Output the [x, y] coordinate of the center of the cell containing the given text.  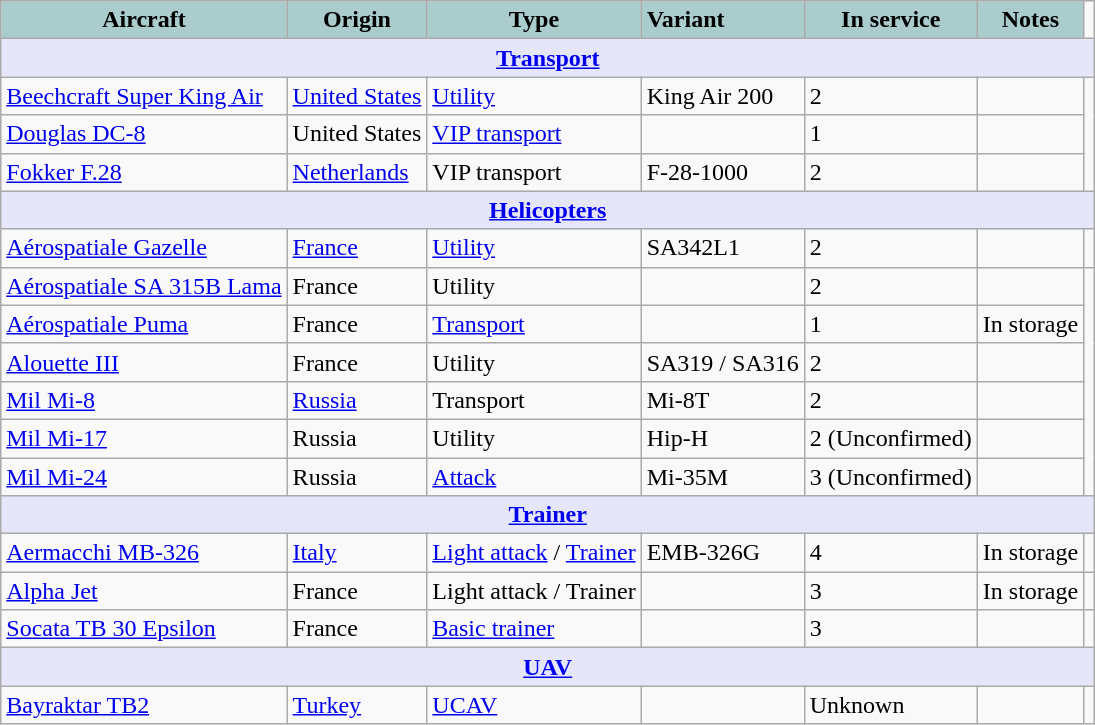
Mil Mi-24 [144, 477]
2 (Unconfirmed) [890, 438]
Mi-8T [722, 400]
Turkey [357, 705]
Mil Mi-17 [144, 438]
Notes [1030, 20]
Type [534, 20]
UCAV [534, 705]
In service [890, 20]
4 [890, 553]
Aérospatiale SA 315B Lama [144, 286]
Alpha Jet [144, 591]
Mil Mi-8 [144, 400]
Origin [357, 20]
Aérospatiale Gazelle [144, 248]
Netherlands [357, 172]
Trainer [548, 515]
King Air 200 [722, 96]
Aérospatiale Puma [144, 324]
Socata TB 30 Epsilon [144, 629]
Basic trainer [534, 629]
Helicopters [548, 210]
Attack [534, 477]
Unknown [890, 705]
Alouette III [144, 362]
Beechcraft Super King Air [144, 96]
EMB-326G [722, 553]
F-28-1000 [722, 172]
3 (Unconfirmed) [890, 477]
Douglas DC-8 [144, 134]
SA319 / SA316 [722, 362]
Variant [722, 20]
Fokker F.28 [144, 172]
Mi-35M [722, 477]
UAV [548, 667]
Hip-H [722, 438]
SA342L1 [722, 248]
Aermacchi MB-326 [144, 553]
Bayraktar TB2 [144, 705]
Italy [357, 553]
Aircraft [144, 20]
